Capture the cell that displays the provided text and extract its (x, y) central coordinate. 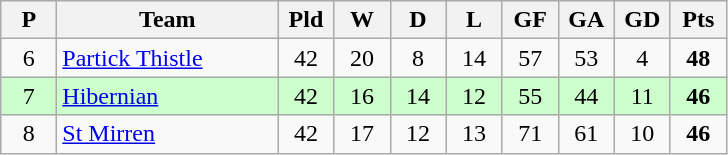
Pld (306, 20)
P (29, 20)
D (418, 20)
61 (586, 134)
L (474, 20)
7 (29, 96)
53 (586, 58)
44 (586, 96)
71 (530, 134)
GD (642, 20)
Team (168, 20)
St Mirren (168, 134)
4 (642, 58)
W (362, 20)
GF (530, 20)
48 (698, 58)
57 (530, 58)
Partick Thistle (168, 58)
20 (362, 58)
Hibernian (168, 96)
Pts (698, 20)
6 (29, 58)
17 (362, 134)
10 (642, 134)
13 (474, 134)
55 (530, 96)
16 (362, 96)
11 (642, 96)
GA (586, 20)
